Scan for the cell matching the given text and deliver its (x, y) coordinate at center. 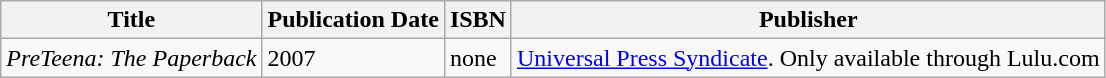
2007 (353, 58)
none (478, 58)
Publication Date (353, 20)
Universal Press Syndicate. Only available through Lulu.com (808, 58)
PreTeena: The Paperback (132, 58)
Title (132, 20)
Publisher (808, 20)
ISBN (478, 20)
